Output the [X, Y] coordinate of the center of the cell containing the given text.  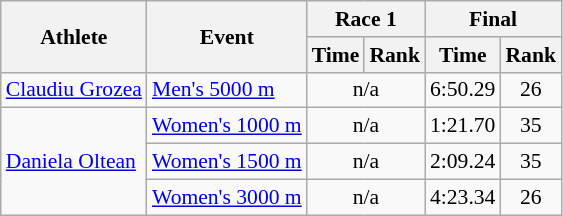
Women's 3000 m [227, 197]
Athlete [74, 36]
6:50.29 [462, 90]
Race 1 [366, 19]
Women's 1500 m [227, 162]
Claudiu Grozea [74, 90]
Final [493, 19]
1:21.70 [462, 126]
Men's 5000 m [227, 90]
Women's 1000 m [227, 126]
4:23.34 [462, 197]
Event [227, 36]
2:09.24 [462, 162]
Daniela Oltean [74, 162]
